Extract the (x, y) coordinate from the center of the cell holding the provided text.  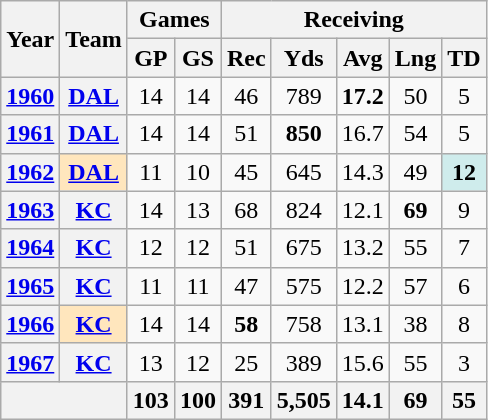
575 (304, 286)
789 (304, 96)
57 (415, 286)
824 (304, 210)
6 (464, 286)
Lng (415, 58)
49 (415, 172)
Games (174, 20)
389 (304, 362)
5,505 (304, 400)
TD (464, 58)
8 (464, 324)
Rec (246, 58)
13.1 (362, 324)
1963 (30, 210)
25 (246, 362)
14.1 (362, 400)
1961 (30, 134)
50 (415, 96)
100 (198, 400)
1962 (30, 172)
3 (464, 362)
16.7 (362, 134)
758 (304, 324)
675 (304, 248)
1966 (30, 324)
1965 (30, 286)
Year (30, 39)
1964 (30, 248)
GS (198, 58)
GP (150, 58)
Team (94, 39)
1967 (30, 362)
14.3 (362, 172)
12.2 (362, 286)
45 (246, 172)
17.2 (362, 96)
54 (415, 134)
46 (246, 96)
10 (198, 172)
15.6 (362, 362)
850 (304, 134)
38 (415, 324)
Avg (362, 58)
Receiving (354, 20)
645 (304, 172)
7 (464, 248)
12.1 (362, 210)
47 (246, 286)
1960 (30, 96)
13.2 (362, 248)
9 (464, 210)
103 (150, 400)
58 (246, 324)
68 (246, 210)
Yds (304, 58)
391 (246, 400)
